Capture the cell that displays the provided text and extract its (X, Y) central coordinate. 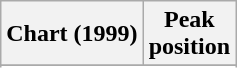
Chart (1999) (72, 34)
Peakposition (189, 34)
